Return the [x, y] coordinate for the center point of the cell that contains the specified text.  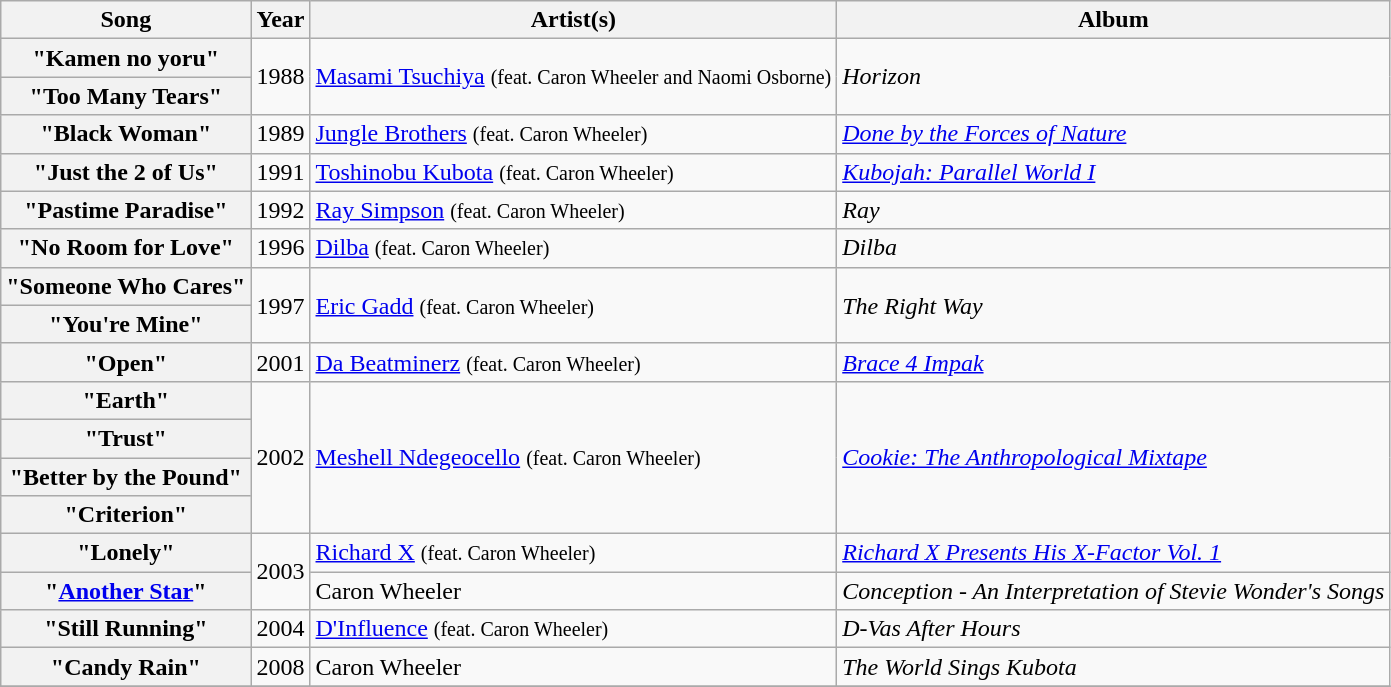
Artist(s) [574, 20]
Brace 4 Impak [1114, 362]
"Criterion" [126, 515]
The Right Way [1114, 305]
D-Vas After Hours [1114, 629]
"Pastime Paradise" [126, 210]
"No Room for Love" [126, 248]
The World Sings Kubota [1114, 667]
"Too Many Tears" [126, 96]
1991 [280, 172]
Conception - An Interpretation of Stevie Wonder's Songs [1114, 591]
Done by the Forces of Nature [1114, 134]
2004 [280, 629]
Dilba [1114, 248]
2002 [280, 457]
2003 [280, 572]
"Someone Who Cares" [126, 286]
"Black Woman" [126, 134]
1988 [280, 77]
"Still Running" [126, 629]
"Just the 2 of Us" [126, 172]
Richard X (feat. Caron Wheeler) [574, 553]
Toshinobu Kubota (feat. Caron Wheeler) [574, 172]
Da Beatminerz (feat. Caron Wheeler) [574, 362]
1997 [280, 305]
Dilba (feat. Caron Wheeler) [574, 248]
D'Influence (feat. Caron Wheeler) [574, 629]
Jungle Brothers (feat. Caron Wheeler) [574, 134]
Horizon [1114, 77]
Richard X Presents His X-Factor Vol. 1 [1114, 553]
"Candy Rain" [126, 667]
"Lonely" [126, 553]
1992 [280, 210]
"You're Mine" [126, 324]
2008 [280, 667]
Eric Gadd (feat. Caron Wheeler) [574, 305]
Song [126, 20]
"Open" [126, 362]
"Kamen no yoru" [126, 58]
"Another Star" [126, 591]
Year [280, 20]
1996 [280, 248]
Masami Tsuchiya (feat. Caron Wheeler and Naomi Osborne) [574, 77]
Ray Simpson (feat. Caron Wheeler) [574, 210]
"Trust" [126, 438]
2001 [280, 362]
Cookie: The Anthropological Mixtape [1114, 457]
Meshell Ndegeocello (feat. Caron Wheeler) [574, 457]
1989 [280, 134]
Ray [1114, 210]
Kubojah: Parallel World I [1114, 172]
"Earth" [126, 400]
Album [1114, 20]
"Better by the Pound" [126, 477]
